Search for the cell housing the specified text and yield its [x, y] center coordinate. 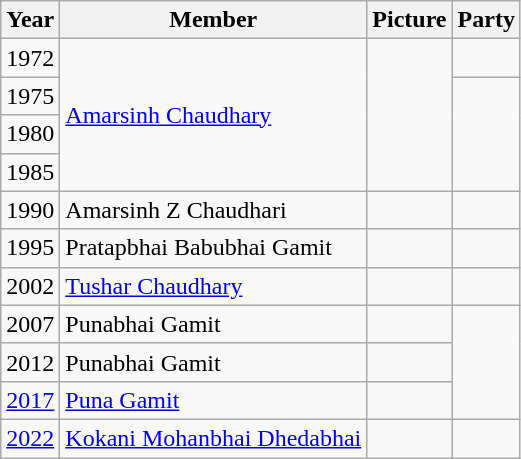
Member [214, 20]
1985 [30, 172]
Picture [410, 20]
1975 [30, 96]
1995 [30, 248]
Year [30, 20]
Amarsinh Chaudhary [214, 115]
2017 [30, 400]
2012 [30, 362]
Tushar Chaudhary [214, 286]
Amarsinh Z Chaudhari [214, 210]
2007 [30, 324]
Pratapbhai Babubhai Gamit [214, 248]
1972 [30, 58]
1980 [30, 134]
Puna Gamit [214, 400]
1990 [30, 210]
2002 [30, 286]
2022 [30, 438]
Party [486, 20]
Kokani Mohanbhai Dhedabhai [214, 438]
